Identify which cell holds the provided text, then report its (x, y) central coordinate. 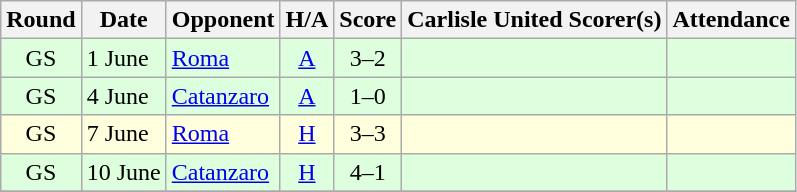
7 June (124, 134)
1 June (124, 58)
3–3 (368, 134)
10 June (124, 172)
Carlisle United Scorer(s) (534, 20)
Opponent (223, 20)
Attendance (731, 20)
H/A (307, 20)
Date (124, 20)
4–1 (368, 172)
Score (368, 20)
4 June (124, 96)
3–2 (368, 58)
Round (41, 20)
1–0 (368, 96)
